From the cell containing the given text, extract its center point as [x, y] coordinate. 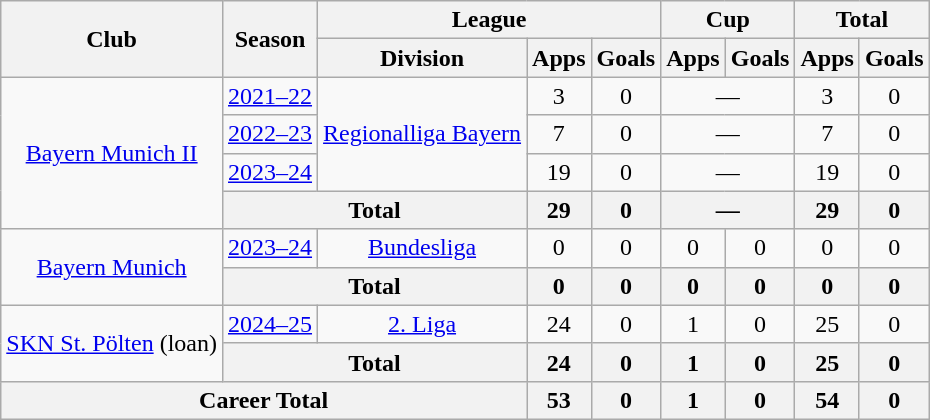
Season [270, 39]
Bayern Munich II [112, 153]
SKN St. Pölten (loan) [112, 343]
Regionalliga Bayern [422, 134]
2. Liga [422, 324]
Club [112, 39]
2024–25 [270, 324]
53 [559, 400]
Division [422, 58]
Bayern Munich [112, 267]
Cup [728, 20]
Bundesliga [422, 248]
League [490, 20]
Career Total [264, 400]
2022–23 [270, 134]
54 [827, 400]
2021–22 [270, 96]
